Locate the cell with the specified text and output its (X, Y) center coordinate. 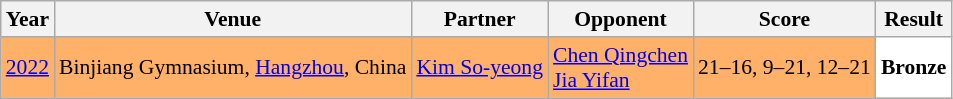
Result (914, 19)
2022 (28, 68)
Binjiang Gymnasium, Hangzhou, China (232, 68)
Year (28, 19)
Chen Qingchen Jia Yifan (620, 68)
Partner (480, 19)
Bronze (914, 68)
Venue (232, 19)
Opponent (620, 19)
21–16, 9–21, 12–21 (784, 68)
Score (784, 19)
Kim So-yeong (480, 68)
